Find where the given text appears and provide that cell's center as (x, y) coordinate. 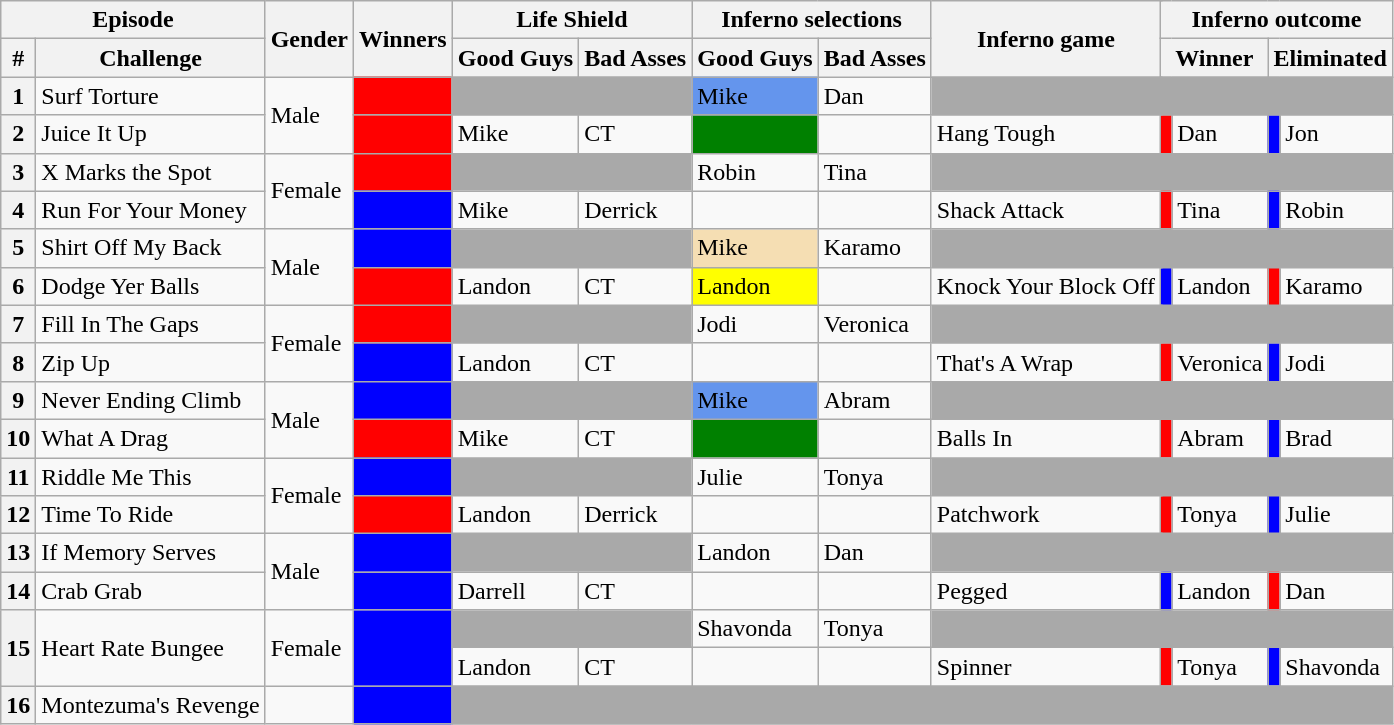
4 (18, 210)
Shack Attack (1046, 210)
Shirt Off My Back (150, 248)
Run For Your Money (150, 210)
Never Ending Climb (150, 400)
Winners (404, 39)
6 (18, 286)
Darrell (515, 591)
Time To Ride (150, 515)
5 (18, 248)
Juice It Up (150, 134)
Heart Rate Bungee (150, 648)
12 (18, 515)
Spinner (1046, 667)
13 (18, 553)
Zip Up (150, 362)
16 (18, 705)
Inferno selections (812, 20)
2 (18, 134)
Pegged (1046, 591)
14 (18, 591)
Riddle Me This (150, 477)
Inferno outcome (1277, 20)
Balls In (1046, 438)
Life Shield (572, 20)
Crab Grab (150, 591)
3 (18, 172)
Montezuma's Revenge (150, 705)
Inferno game (1046, 39)
X Marks the Spot (150, 172)
Challenge (150, 58)
Eliminated (1330, 58)
Knock Your Block Off (1046, 286)
Gender (309, 39)
Winner (1214, 58)
# (18, 58)
Dodge Yer Balls (150, 286)
1 (18, 96)
Jon (1336, 134)
7 (18, 324)
That's A Wrap (1046, 362)
8 (18, 362)
Patchwork (1046, 515)
Episode (133, 20)
Surf Torture (150, 96)
Fill In The Gaps (150, 324)
9 (18, 400)
If Memory Serves (150, 553)
What A Drag (150, 438)
Brad (1336, 438)
10 (18, 438)
15 (18, 648)
11 (18, 477)
Hang Tough (1046, 134)
